Output the (x, y) coordinate of the center of the cell containing the given text.  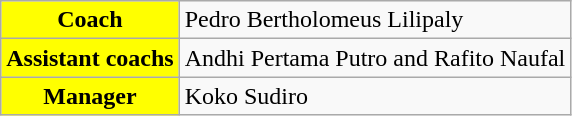
Pedro Bertholomeus Lilipaly (375, 20)
Manager (90, 96)
Koko Sudiro (375, 96)
Andhi Pertama Putro and Rafito Naufal (375, 58)
Assistant coachs (90, 58)
Coach (90, 20)
